Return (x, y) of the center of cell containing provided text 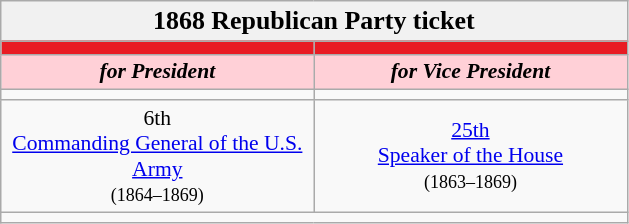
for Vice President (470, 72)
for President (158, 72)
25thSpeaker of the House(1863–1869) (470, 156)
6thCommanding General of the U.S. Army(1864–1869) (158, 156)
1868 Republican Party ticket (314, 21)
